Capture the cell that displays the provided text and extract its [x, y] central coordinate. 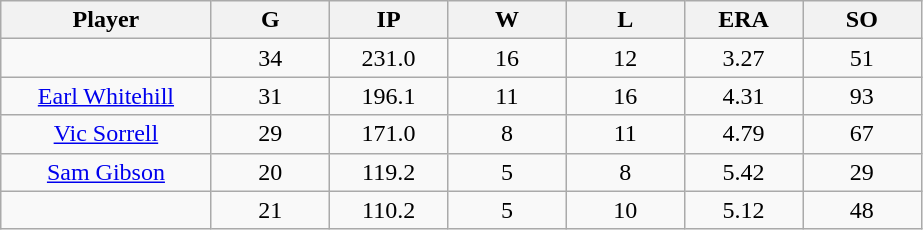
231.0 [388, 58]
4.31 [743, 96]
G [270, 20]
48 [862, 210]
10 [625, 210]
20 [270, 172]
110.2 [388, 210]
5.12 [743, 210]
12 [625, 58]
51 [862, 58]
171.0 [388, 134]
SO [862, 20]
Player [106, 20]
L [625, 20]
196.1 [388, 96]
ERA [743, 20]
4.79 [743, 134]
Vic Sorrell [106, 134]
3.27 [743, 58]
34 [270, 58]
W [507, 20]
Sam Gibson [106, 172]
93 [862, 96]
119.2 [388, 172]
IP [388, 20]
21 [270, 210]
31 [270, 96]
5.42 [743, 172]
Earl Whitehill [106, 96]
67 [862, 134]
